Return the [X, Y] coordinate for the center point of the cell that contains the specified text.  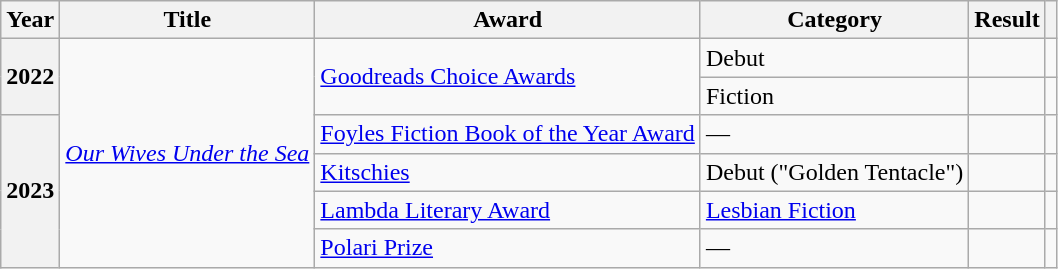
Debut [834, 58]
Goodreads Choice Awards [508, 77]
Fiction [834, 96]
Result [1007, 20]
Debut ("Golden Tentacle") [834, 172]
Award [508, 20]
Our Wives Under the Sea [188, 153]
Title [188, 20]
Year [30, 20]
Kitschies [508, 172]
Lesbian Fiction [834, 210]
Foyles Fiction Book of the Year Award [508, 134]
Polari Prize [508, 248]
2022 [30, 77]
Lambda Literary Award [508, 210]
Category [834, 20]
2023 [30, 191]
